Output the [X, Y] coordinate of the center of the cell containing the given text.  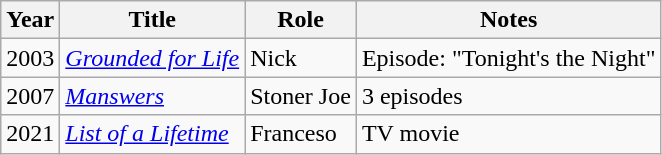
Grounded for Life [152, 58]
3 episodes [508, 96]
Title [152, 20]
Manswers [152, 96]
2003 [30, 58]
Stoner Joe [301, 96]
Notes [508, 20]
TV movie [508, 134]
2021 [30, 134]
Year [30, 20]
Franceso [301, 134]
Role [301, 20]
Episode: "Tonight's the Night" [508, 58]
List of a Lifetime [152, 134]
Nick [301, 58]
2007 [30, 96]
